Identify which cell holds the provided text, then report its [x, y] central coordinate. 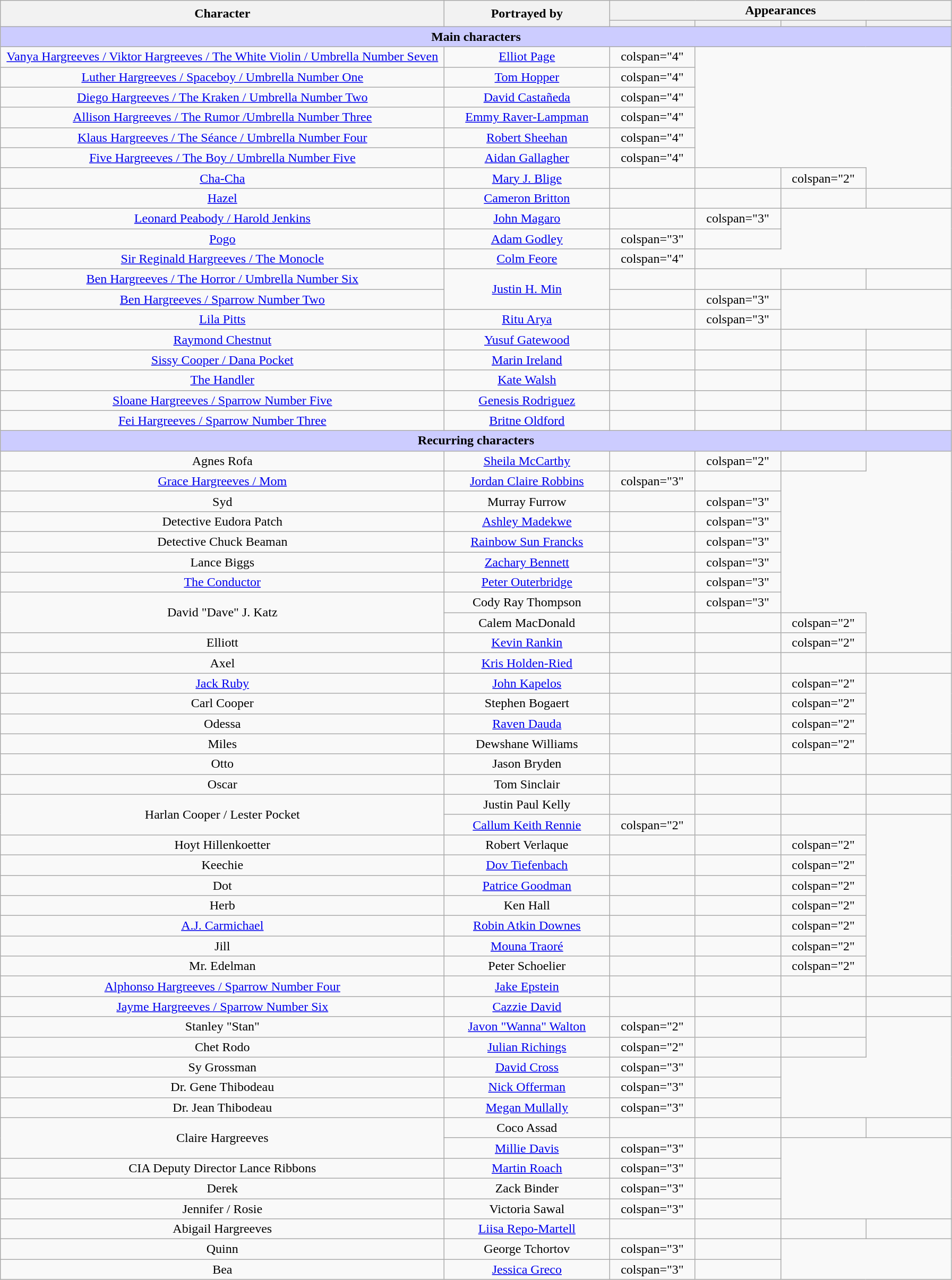
Callum Keith Rennie [527, 824]
Vanya Hargreeves / Viktor Hargreeves / The White Violin / Umbrella Number Seven [222, 57]
Tom Hopper [527, 77]
Bea [222, 1269]
Yusuf Gatewood [527, 340]
Liisa Repo-Martell [527, 1229]
Jennifer / Rosie [222, 1209]
The Handler [222, 380]
Detective Eudora Patch [222, 521]
Marin Ireland [527, 360]
Elliot Page [527, 57]
Sissy Cooper / Dana Pocket [222, 360]
Aidan Gallagher [527, 158]
Sloane Hargreeves / Sparrow Number Five [222, 400]
Chet Rodo [222, 1047]
Cameron Britton [527, 198]
Otto [222, 764]
A.J. Carmichael [222, 926]
Stanley "Stan" [222, 1027]
Carl Cooper [222, 703]
Calem MacDonald [527, 623]
Ben Hargreeves / Sparrow Number Two [222, 299]
Dov Tiefenbach [527, 865]
Dr. Jean Thibodeau [222, 1107]
Sir Reginald Hargreeves / The Monocle [222, 259]
Cody Ray Thompson [527, 603]
Quinn [222, 1249]
Elliott [222, 643]
Hazel [222, 198]
Colm Feore [527, 259]
Detective Chuck Beaman [222, 542]
Lila Pitts [222, 320]
Kate Walsh [527, 380]
Jayme Hargreeves / Sparrow Number Six [222, 1007]
Mr. Edelman [222, 966]
Leonard Peabody / Harold Jenkins [222, 218]
Ken Hall [527, 906]
Allison Hargreeves / The Rumor /Umbrella Number Three [222, 117]
Five Hargreeves / The Boy / Umbrella Number Five [222, 158]
Robert Verlaque [527, 845]
Fei Hargreeves / Sparrow Number Three [222, 420]
Raven Dauda [527, 724]
George Tchortov [527, 1249]
Mouna Traoré [527, 946]
Megan Mullally [527, 1107]
Syd [222, 501]
Ben Hargreeves / The Horror / Umbrella Number Six [222, 279]
Jason Bryden [527, 764]
Tom Sinclair [527, 784]
Raymond Chestnut [222, 340]
Axel [222, 663]
John Kapelos [527, 683]
Pogo [222, 238]
Genesis Rodriguez [527, 400]
Dot [222, 885]
Jake Epstein [527, 986]
Sheila McCarthy [527, 461]
Emmy Raver-Lampman [527, 117]
Derek [222, 1188]
Cazzie David [527, 1007]
Dr. Gene Thibodeau [222, 1087]
Zack Binder [527, 1188]
Alphonso Hargreeves / Sparrow Number Four [222, 986]
Jordan Claire Robbins [527, 481]
Oscar [222, 784]
Grace Hargreeves / Mom [222, 481]
Kevin Rankin [527, 643]
Adam Godley [527, 238]
Peter Schoelier [527, 966]
Harlan Cooper / Lester Pocket [222, 814]
Victoria Sawal [527, 1209]
Herb [222, 906]
Portrayed by [527, 14]
Britne Oldford [527, 420]
Kris Holden-Ried [527, 663]
Diego Hargreeves / The Kraken / Umbrella Number Two [222, 97]
CIA Deputy Director Lance Ribbons [222, 1168]
Peter Outerbridge [527, 582]
Justin H. Min [527, 289]
Lance Biggs [222, 562]
Claire Hargreeves [222, 1138]
John Magaro [527, 218]
Sy Grossman [222, 1067]
Appearances [781, 11]
Jack Ruby [222, 683]
Character [222, 14]
Ritu Arya [527, 320]
Keechie [222, 865]
Mary J. Blige [527, 178]
Recurring characters [476, 441]
Murray Furrow [527, 501]
Robin Atkin Downes [527, 926]
Robert Sheehan [527, 138]
Millie Davis [527, 1148]
Miles [222, 744]
Ashley Madekwe [527, 521]
Cha-Cha [222, 178]
Zachary Bennett [527, 562]
David Castañeda [527, 97]
Nick Offerman [527, 1087]
Javon "Wanna" Walton [527, 1027]
Jessica Greco [527, 1269]
The Conductor [222, 582]
Luther Hargreeves / Spaceboy / Umbrella Number One [222, 77]
Dewshane Williams [527, 744]
Coco Assad [527, 1128]
Klaus Hargreeves / The Séance / Umbrella Number Four [222, 138]
Odessa [222, 724]
Main characters [476, 37]
Stephen Bogaert [527, 703]
Agnes Rofa [222, 461]
Rainbow Sun Francks [527, 542]
David Cross [527, 1067]
Abigail Hargreeves [222, 1229]
Jill [222, 946]
Hoyt Hillenkoetter [222, 845]
Patrice Goodman [527, 885]
Martin Roach [527, 1168]
Justin Paul Kelly [527, 804]
David "Dave" J. Katz [222, 613]
Julian Richings [527, 1047]
